Pinpoint the cell where the given text exists, returning its (x, y) midpoint coordinate. 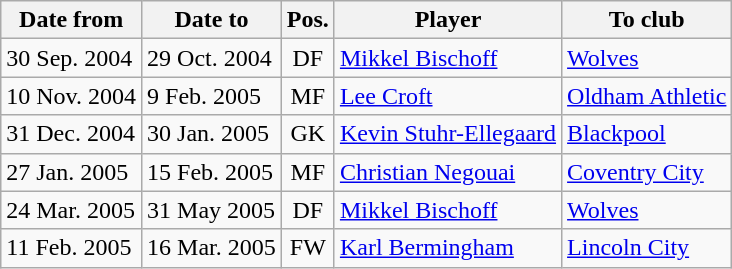
GK (308, 134)
Player (448, 20)
27 Jan. 2005 (72, 172)
Coventry City (647, 172)
24 Mar. 2005 (72, 210)
Kevin Stuhr-Ellegaard (448, 134)
30 Jan. 2005 (212, 134)
31 Dec. 2004 (72, 134)
10 Nov. 2004 (72, 96)
30 Sep. 2004 (72, 58)
Christian Negouai (448, 172)
16 Mar. 2005 (212, 248)
29 Oct. 2004 (212, 58)
Pos. (308, 20)
15 Feb. 2005 (212, 172)
31 May 2005 (212, 210)
Lincoln City (647, 248)
Date to (212, 20)
Oldham Athletic (647, 96)
9 Feb. 2005 (212, 96)
Karl Bermingham (448, 248)
Blackpool (647, 134)
11 Feb. 2005 (72, 248)
FW (308, 248)
To club (647, 20)
Lee Croft (448, 96)
Date from (72, 20)
